Scan for the cell matching the given text and deliver its [X, Y] coordinate at center. 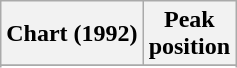
Peakposition [189, 34]
Chart (1992) [72, 34]
